Determine the [x, y] coordinate at the center of the cell enclosing the given text.  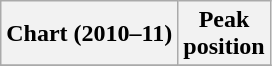
Chart (2010–11) [90, 34]
Peakposition [224, 34]
